Pinpoint the cell where the given text exists, returning its [X, Y] midpoint coordinate. 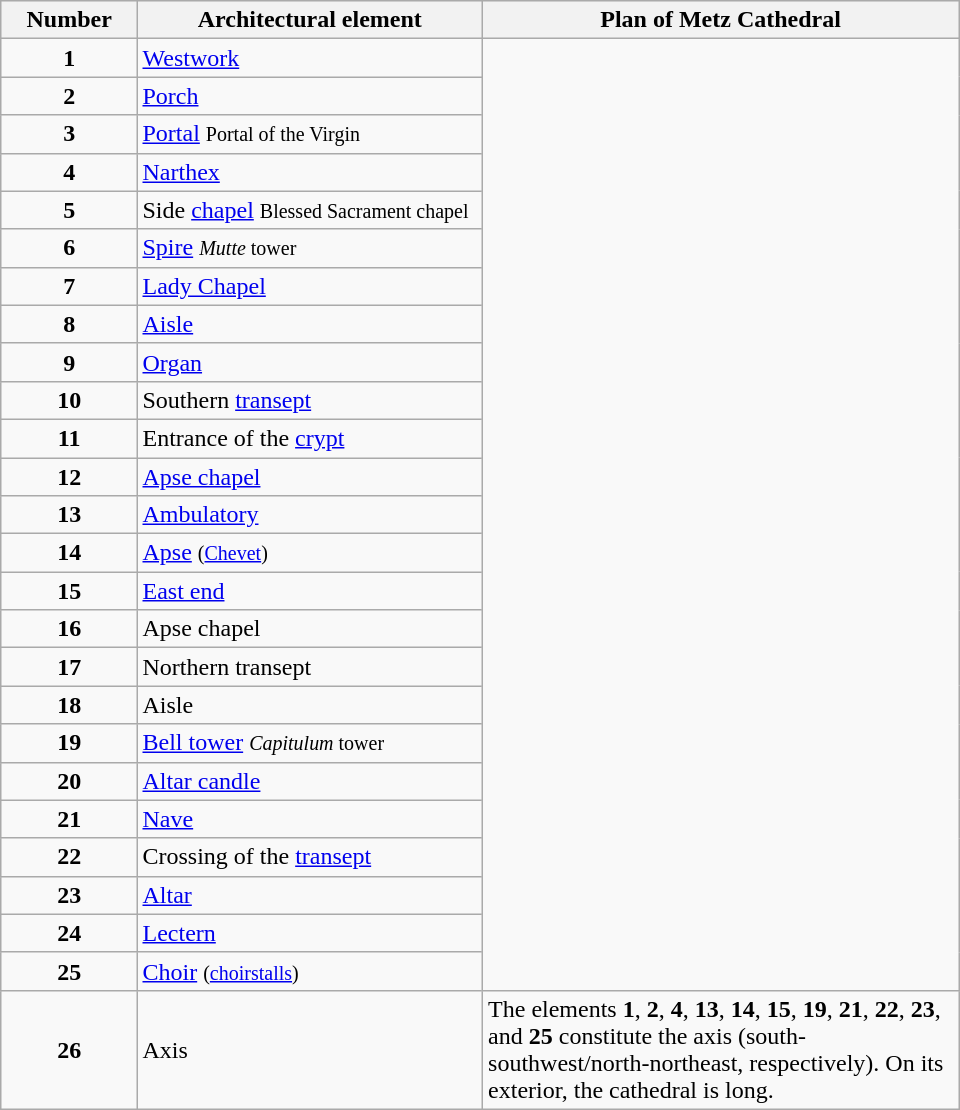
24 [69, 933]
12 [69, 477]
Nave [310, 819]
26 [69, 1050]
23 [69, 895]
Westwork [310, 58]
Portal Portal of the Virgin [310, 134]
6 [69, 248]
18 [69, 705]
20 [69, 781]
Lectern [310, 933]
Ambulatory [310, 515]
Porch [310, 96]
Apse (Chevet) [310, 553]
Altar candle [310, 781]
3 [69, 134]
Crossing of the transept [310, 857]
1 [69, 58]
Organ [310, 362]
10 [69, 400]
9 [69, 362]
5 [69, 210]
17 [69, 667]
Southern transept [310, 400]
Northern transept [310, 667]
Narthex [310, 172]
Side chapel Blessed Sacrament chapel [310, 210]
14 [69, 553]
Entrance of the crypt [310, 438]
22 [69, 857]
2 [69, 96]
25 [69, 971]
Altar [310, 895]
13 [69, 515]
East end [310, 591]
Plan of Metz Cathedral [721, 20]
Architectural element [310, 20]
Choir (choirstalls) [310, 971]
Axis [310, 1050]
7 [69, 286]
15 [69, 591]
19 [69, 743]
8 [69, 324]
16 [69, 629]
21 [69, 819]
Number [69, 20]
Lady Chapel [310, 286]
4 [69, 172]
Bell tower Capitulum tower [310, 743]
Spire Mutte tower [310, 248]
11 [69, 438]
